Scan for the cell matching the given text and deliver its [x, y] coordinate at center. 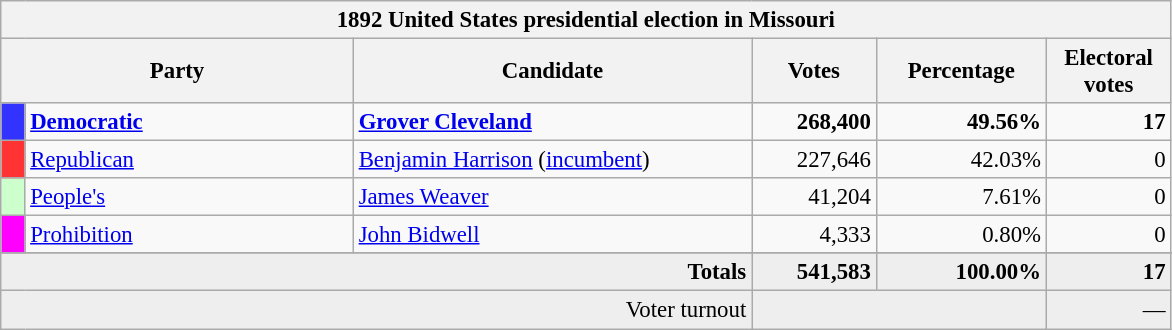
Percentage [961, 72]
Votes [814, 72]
42.03% [961, 160]
— [1108, 310]
0.80% [961, 235]
Candidate [552, 72]
People's [189, 197]
Prohibition [189, 235]
541,583 [814, 273]
Party [178, 72]
100.00% [961, 273]
Benjamin Harrison (incumbent) [552, 160]
Democratic [189, 122]
4,333 [814, 235]
227,646 [814, 160]
Totals [376, 273]
Voter turnout [376, 310]
Republican [189, 160]
Electoral votes [1108, 72]
John Bidwell [552, 235]
41,204 [814, 197]
49.56% [961, 122]
268,400 [814, 122]
1892 United States presidential election in Missouri [586, 20]
7.61% [961, 197]
Grover Cleveland [552, 122]
James Weaver [552, 197]
